Return the (X, Y) coordinate for the center point of the cell that contains the specified text.  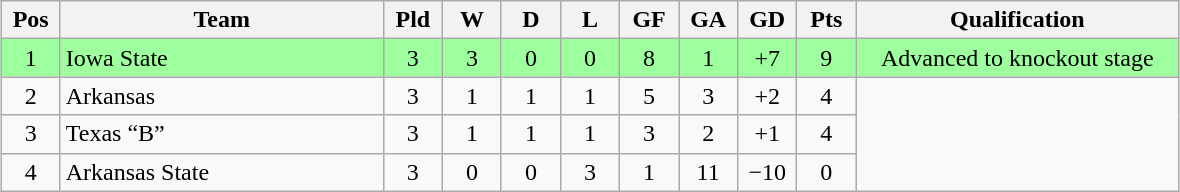
D (530, 20)
Iowa State (222, 58)
Texas “B” (222, 134)
+7 (768, 58)
L (590, 20)
Team (222, 20)
8 (650, 58)
Arkansas (222, 96)
−10 (768, 172)
GD (768, 20)
GF (650, 20)
+1 (768, 134)
Pts (826, 20)
Arkansas State (222, 172)
Pos (30, 20)
11 (708, 172)
Advanced to knockout stage (1018, 58)
W (472, 20)
Qualification (1018, 20)
Pld (412, 20)
9 (826, 58)
+2 (768, 96)
GA (708, 20)
5 (650, 96)
